Determine the [X, Y] coordinate at the center of the cell enclosing the given text.  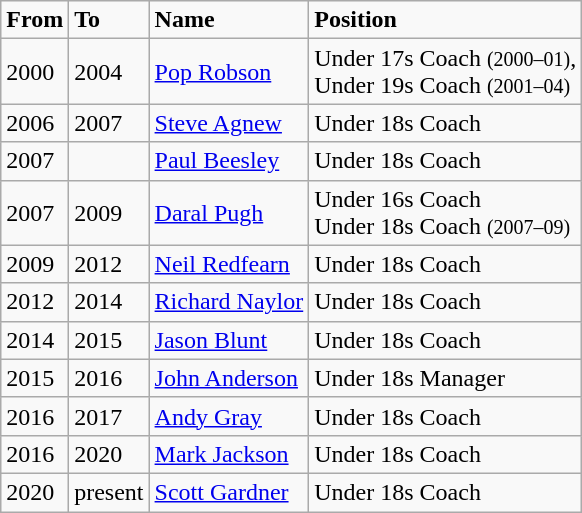
present [109, 492]
From [35, 20]
To [109, 20]
Paul Beesley [229, 161]
2017 [109, 416]
Jason Blunt [229, 340]
Steve Agnew [229, 123]
Andy Gray [229, 416]
John Anderson [229, 378]
Daral Pugh [229, 212]
Neil Redfearn [229, 264]
Under 16s CoachUnder 18s Coach (2007–09) [446, 212]
Richard Naylor [229, 302]
Name [229, 20]
2004 [109, 72]
2006 [35, 123]
Under 17s Coach (2000–01), Under 19s Coach (2001–04) [446, 72]
2000 [35, 72]
Pop Robson [229, 72]
Position [446, 20]
Under 18s Manager [446, 378]
Scott Gardner [229, 492]
Mark Jackson [229, 454]
